Identify which cell holds the provided text, then report its (x, y) central coordinate. 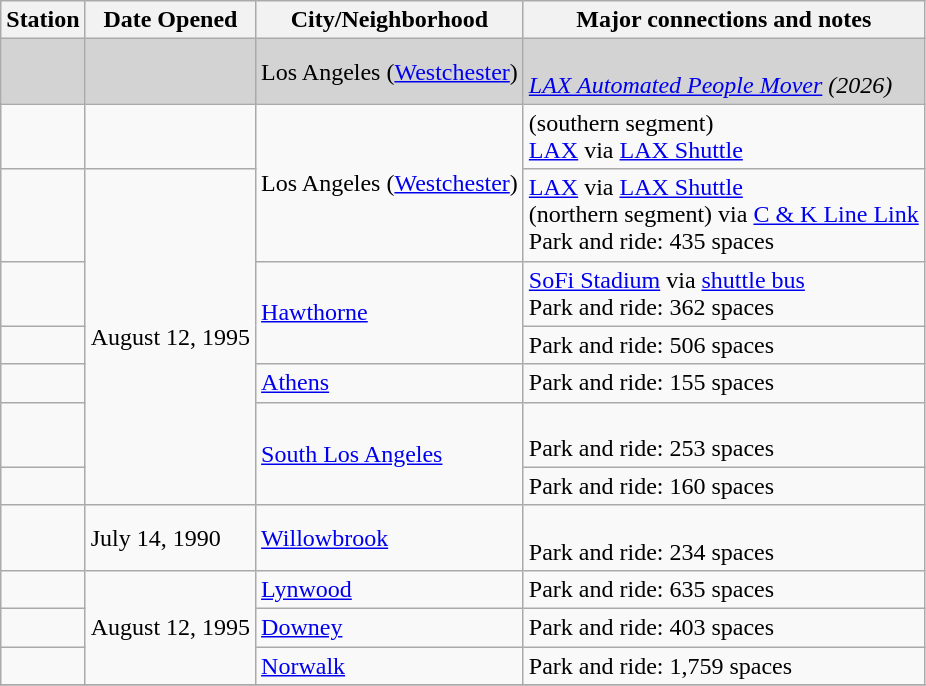
Park and ride: 635 spaces (724, 589)
Downey (390, 627)
Hawthorne (390, 312)
South Los Angeles (390, 454)
Park and ride: 155 spaces (724, 383)
Park and ride: 403 spaces (724, 627)
Major connections and notes (724, 20)
City/Neighborhood (390, 20)
Park and ride: 253 spaces (724, 434)
Park and ride: 160 spaces (724, 486)
SoFi Stadium via shuttle busPark and ride: 362 spaces (724, 294)
July 14, 1990 (170, 538)
Park and ride: 234 spaces (724, 538)
Lynwood (390, 589)
(southern segment) LAX via LAX Shuttle (724, 136)
Athens (390, 383)
Park and ride: 506 spaces (724, 345)
Station (43, 20)
Willowbrook (390, 538)
LAX Automated People Mover (2026) (724, 72)
Date Opened (170, 20)
Norwalk (390, 665)
Park and ride: 1,759 spaces (724, 665)
LAX via LAX Shuttle (northern segment) via C & K Line LinkPark and ride: 435 spaces (724, 215)
